Provide the [X, Y] coordinate of the cell's center where the given text is located.  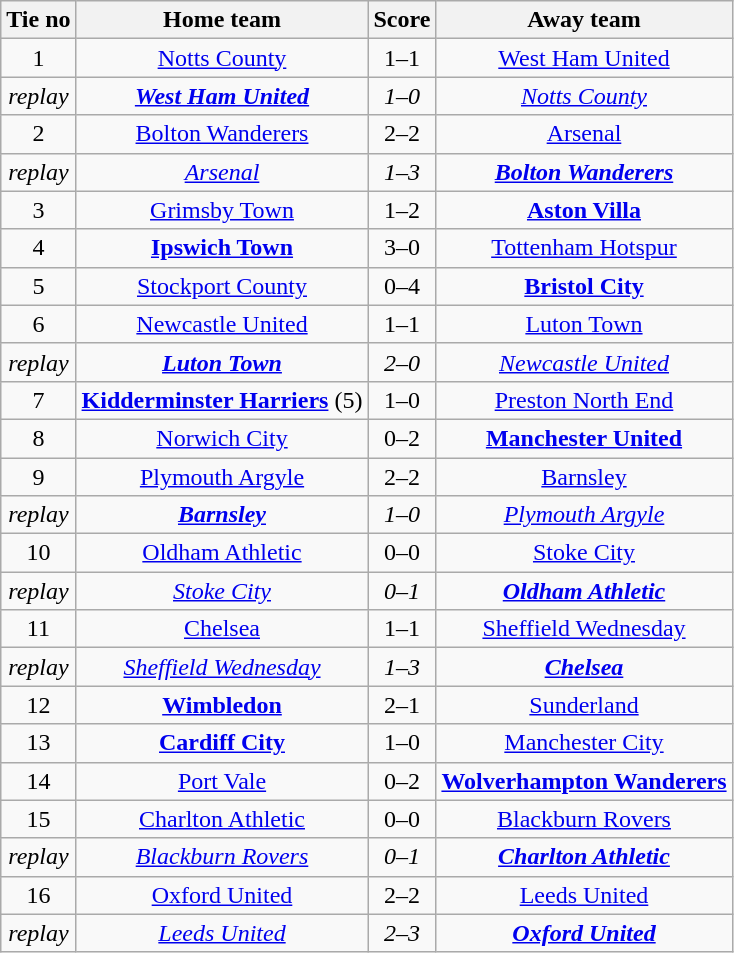
2–1 [402, 705]
Stockport County [222, 286]
Preston North End [584, 400]
Manchester City [584, 743]
1 [38, 58]
Port Vale [222, 781]
2–3 [402, 933]
7 [38, 400]
4 [38, 248]
2–0 [402, 362]
5 [38, 286]
Ipswich Town [222, 248]
13 [38, 743]
Score [402, 20]
1–2 [402, 210]
6 [38, 324]
Grimsby Town [222, 210]
16 [38, 895]
Bristol City [584, 286]
0–4 [402, 286]
Home team [222, 20]
Wimbledon [222, 705]
3 [38, 210]
2 [38, 134]
14 [38, 781]
3–0 [402, 248]
11 [38, 629]
Aston Villa [584, 210]
Sunderland [584, 705]
Tie no [38, 20]
Wolverhampton Wanderers [584, 781]
15 [38, 819]
Kidderminster Harriers (5) [222, 400]
Norwich City [222, 438]
10 [38, 553]
Away team [584, 20]
Tottenham Hotspur [584, 248]
12 [38, 705]
9 [38, 477]
Manchester United [584, 438]
8 [38, 438]
Cardiff City [222, 743]
